For the text-containing cell, return its midpoint in (x, y) coordinate format. 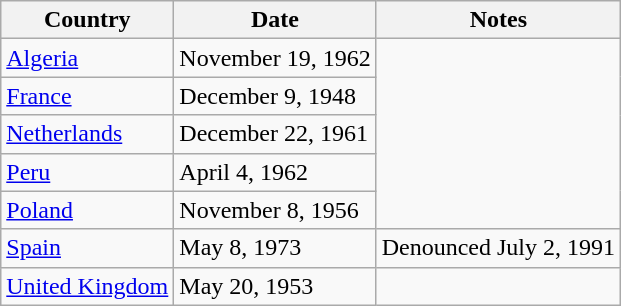
April 4, 1962 (275, 172)
Poland (88, 210)
May 8, 1973 (275, 248)
May 20, 1953 (275, 286)
November 8, 1956 (275, 210)
Netherlands (88, 134)
Denounced July 2, 1991 (498, 248)
Date (275, 20)
December 22, 1961 (275, 134)
December 9, 1948 (275, 96)
Spain (88, 248)
Country (88, 20)
Notes (498, 20)
November 19, 1962 (275, 58)
France (88, 96)
Peru (88, 172)
Algeria (88, 58)
United Kingdom (88, 286)
